Determine the [x, y] coordinate at the center of the cell enclosing the given text.  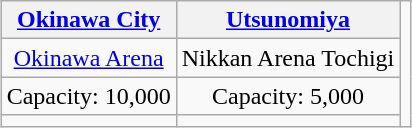
Capacity: 5,000 [288, 96]
Utsunomiya [288, 20]
Okinawa City [88, 20]
Capacity: 10,000 [88, 96]
Okinawa Arena [88, 58]
Nikkan Arena Tochigi [288, 58]
